Return [X, Y] of the center of cell containing provided text 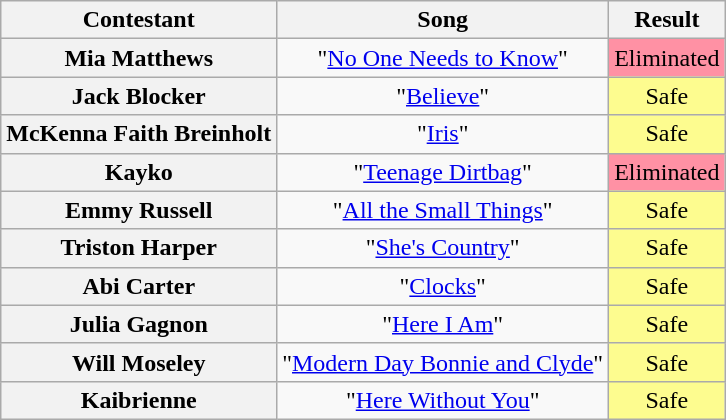
Result [667, 20]
Contestant [139, 20]
"Iris" [443, 134]
McKenna Faith Breinholt [139, 134]
"Teenage Dirtbag" [443, 172]
"Modern Day Bonnie and Clyde" [443, 362]
Abi Carter [139, 286]
"Believe" [443, 96]
"Clocks" [443, 286]
Kaibrienne [139, 400]
Emmy Russell [139, 210]
"No One Needs to Know" [443, 58]
Mia Matthews [139, 58]
"Here Without You" [443, 400]
"All the Small Things" [443, 210]
Will Moseley [139, 362]
Kayko [139, 172]
Jack Blocker [139, 96]
Song [443, 20]
Julia Gagnon [139, 324]
"Here I Am" [443, 324]
Triston Harper [139, 248]
"She's Country" [443, 248]
